Scan for the cell matching the given text and deliver its (x, y) coordinate at center. 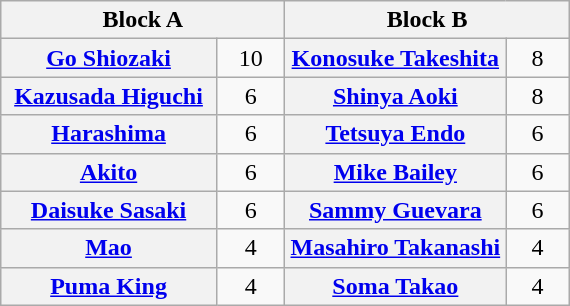
Soma Takao (396, 286)
Puma King (109, 286)
Shinya Aoki (396, 96)
Masahiro Takanashi (396, 248)
Sammy Guevara (396, 210)
Kazusada Higuchi (109, 96)
Block B (427, 20)
Akito (109, 172)
10 (250, 58)
Konosuke Takeshita (396, 58)
Daisuke Sasaki (109, 210)
Go Shiozaki (109, 58)
Block A (143, 20)
Mike Bailey (396, 172)
Tetsuya Endo (396, 134)
Harashima (109, 134)
Mao (109, 248)
